For the text-containing cell, return its midpoint in [x, y] coordinate format. 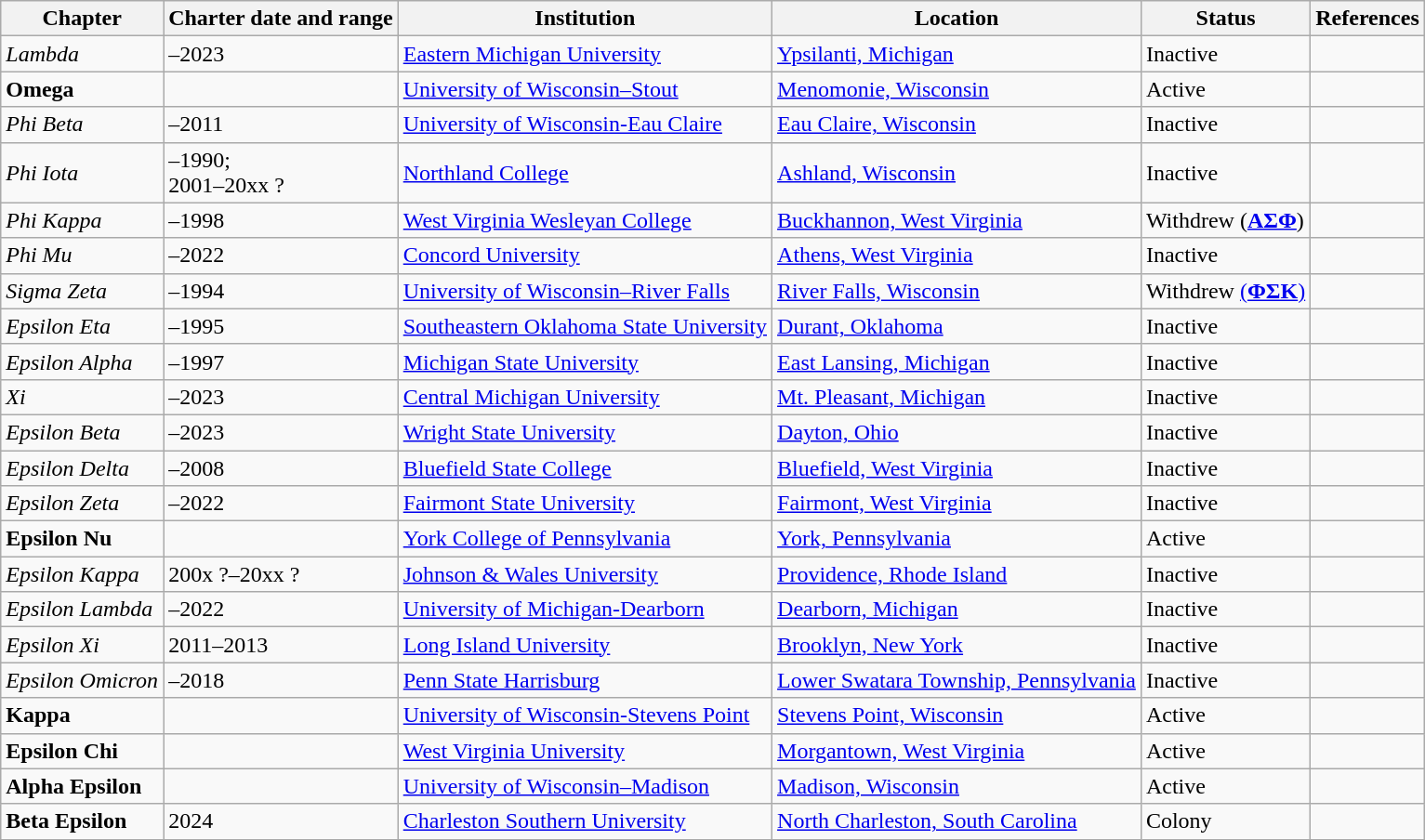
East Lansing, Michigan [957, 361]
Michigan State University [585, 361]
Alpha Epsilon [82, 786]
Johnson & Wales University [585, 574]
2011–2013 [281, 645]
–1994 [281, 291]
Eau Claire, Wisconsin [957, 125]
Epsilon Omicron [82, 680]
–1997 [281, 361]
Buckhannon, West Virginia [957, 220]
Concord University [585, 256]
Status [1225, 19]
Location [957, 19]
–1998 [281, 220]
Charleston Southern University [585, 821]
Epsilon Lambda [82, 610]
River Falls, Wisconsin [957, 291]
Stevens Point, Wisconsin [957, 715]
West Virginia Wesleyan College [585, 220]
Phi Mu [82, 256]
Epsilon Beta [82, 432]
Epsilon Eta [82, 326]
Sigma Zeta [82, 291]
York, Pennsylvania [957, 539]
Wright State University [585, 432]
Southeastern Oklahoma State University [585, 326]
Epsilon Kappa [82, 574]
–1995 [281, 326]
University of Wisconsin–River Falls [585, 291]
Northland College [585, 173]
Lambda [82, 54]
Epsilon Nu [82, 539]
Xi [82, 397]
Madison, Wisconsin [957, 786]
University of Wisconsin-Eau Claire [585, 125]
–1990;2001–20xx ? [281, 173]
Institution [585, 19]
Dearborn, Michigan [957, 610]
Ypsilanti, Michigan [957, 54]
Durant, Oklahoma [957, 326]
Epsilon Zeta [82, 504]
–2011 [281, 125]
Long Island University [585, 645]
Menomonie, Wisconsin [957, 89]
–2008 [281, 467]
Charter date and range [281, 19]
University of Wisconsin-Stevens Point [585, 715]
Withdrew (ΦΣΚ) [1225, 291]
Athens, West Virginia [957, 256]
Fairmont State University [585, 504]
Central Michigan University [585, 397]
–2018 [281, 680]
Phi Iota [82, 173]
Chapter [82, 19]
Beta Epsilon [82, 821]
Bluefield State College [585, 467]
References [1368, 19]
Epsilon Alpha [82, 361]
Lower Swatara Township, Pennsylvania [957, 680]
Bluefield, West Virginia [957, 467]
University of Wisconsin–Stout [585, 89]
Phi Beta [82, 125]
Phi Kappa [82, 220]
Omega [82, 89]
Brooklyn, New York [957, 645]
West Virginia University [585, 751]
Ashland, Wisconsin [957, 173]
Epsilon Delta [82, 467]
Dayton, Ohio [957, 432]
Fairmont, West Virginia [957, 504]
Withdrew (ΑΣΦ) [1225, 220]
Penn State Harrisburg [585, 680]
Epsilon Chi [82, 751]
200x ?–20xx ? [281, 574]
Morgantown, West Virginia [957, 751]
University of Wisconsin–Madison [585, 786]
Providence, Rhode Island [957, 574]
University of Michigan-Dearborn [585, 610]
North Charleston, South Carolina [957, 821]
Mt. Pleasant, Michigan [957, 397]
Eastern Michigan University [585, 54]
Epsilon Xi [82, 645]
Kappa [82, 715]
York College of Pennsylvania [585, 539]
Colony [1225, 821]
2024 [281, 821]
